Detect which cell encompasses the target text, then output its (x, y) center coordinate. 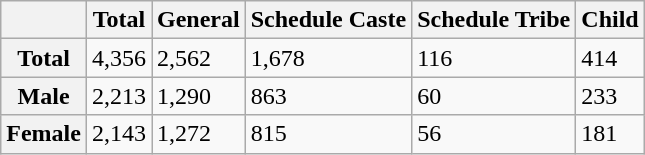
Schedule Tribe (494, 20)
1,678 (328, 58)
181 (610, 134)
863 (328, 96)
1,272 (199, 134)
414 (610, 58)
815 (328, 134)
Male (44, 96)
Child (610, 20)
General (199, 20)
60 (494, 96)
4,356 (118, 58)
Schedule Caste (328, 20)
233 (610, 96)
2,143 (118, 134)
116 (494, 58)
Female (44, 134)
1,290 (199, 96)
2,562 (199, 58)
2,213 (118, 96)
56 (494, 134)
